Find where the given text appears and provide that cell's center as (X, Y) coordinate. 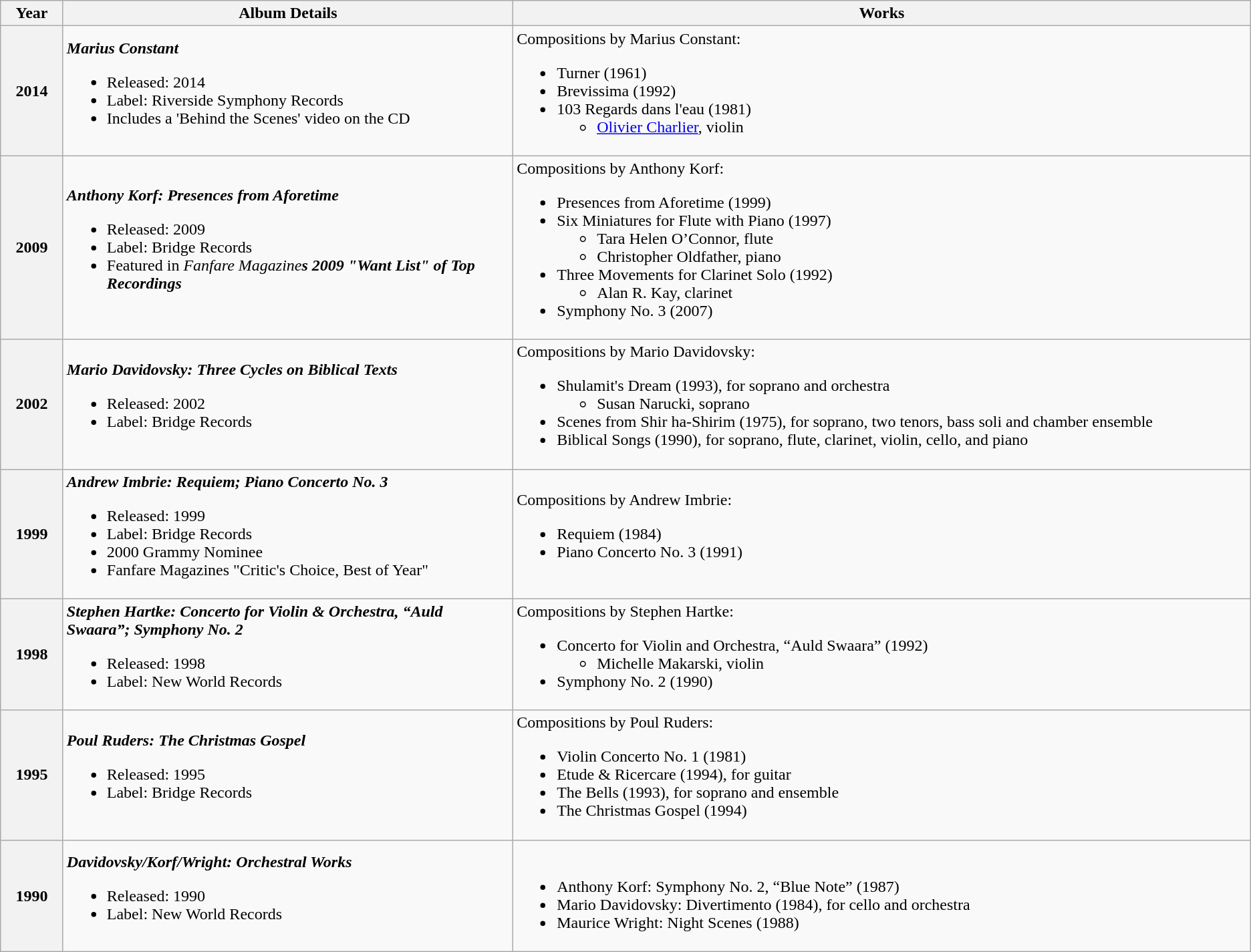
Year (32, 13)
Compositions by Marius Constant:Turner (1961)Brevissima (1992)103 Regards dans l'eau (1981)Olivier Charlier, violin (882, 91)
Compositions by Andrew Imbrie:Requiem (1984)Piano Concerto No. 3 (1991) (882, 534)
Davidovsky/Korf/Wright: Orchestral WorksReleased: 1990Label: New World Records (287, 895)
Stephen Hartke: Concerto for Violin & Orchestra, “Auld Swaara”; Symphony No. 2Released: 1998Label: New World Records (287, 655)
1990 (32, 895)
Anthony Korf: Presences from AforetimeReleased: 2009Label: Bridge RecordsFeatured in Fanfare Magazines 2009 "Want List" of Top Recordings (287, 247)
Marius ConstantReleased: 2014Label: Riverside Symphony RecordsIncludes a 'Behind the Scenes' video on the CD (287, 91)
1998 (32, 655)
Album Details (287, 13)
2002 (32, 404)
1999 (32, 534)
Anthony Korf: Symphony No. 2, “Blue Note” (1987)Mario Davidovsky: Divertimento (1984), for cello and orchestraMaurice Wright: Night Scenes (1988) (882, 895)
2014 (32, 91)
Mario Davidovsky: Three Cycles on Biblical TextsReleased: 2002Label: Bridge Records (287, 404)
Compositions by Stephen Hartke:Concerto for Violin and Orchestra, “Auld Swaara” (1992)Michelle Makarski, violinSymphony No. 2 (1990) (882, 655)
2009 (32, 247)
Works (882, 13)
1995 (32, 775)
Poul Ruders: The Christmas GospelReleased: 1995Label: Bridge Records (287, 775)
Andrew Imbrie: Requiem; Piano Concerto No. 3Released: 1999Label: Bridge Records2000 Grammy NomineeFanfare Magazines "Critic's Choice, Best of Year" (287, 534)
